Locate the cell with the specified text and output its [x, y] center coordinate. 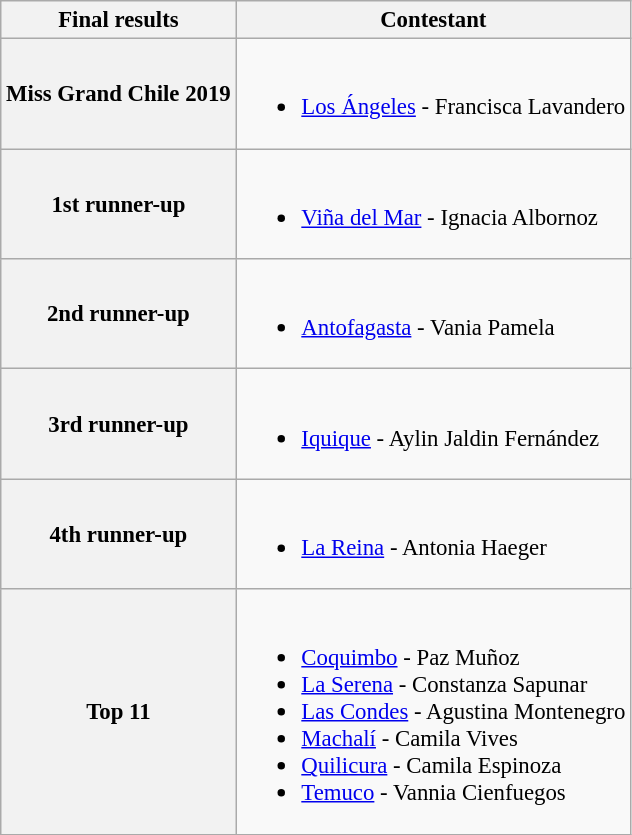
2nd runner-up [118, 314]
Iquique - Aylin Jaldin Fernández [434, 424]
3rd runner-up [118, 424]
Contestant [434, 20]
4th runner-up [118, 534]
Final results [118, 20]
Los Ángeles - Francisca Lavandero [434, 94]
Miss Grand Chile 2019 [118, 94]
Antofagasta - Vania Pamela [434, 314]
1st runner-up [118, 204]
Top 11 [118, 712]
La Reina - Antonia Haeger [434, 534]
Viña del Mar - Ignacia Albornoz [434, 204]
